Determine the [X, Y] coordinate at the center of the cell enclosing the given text.  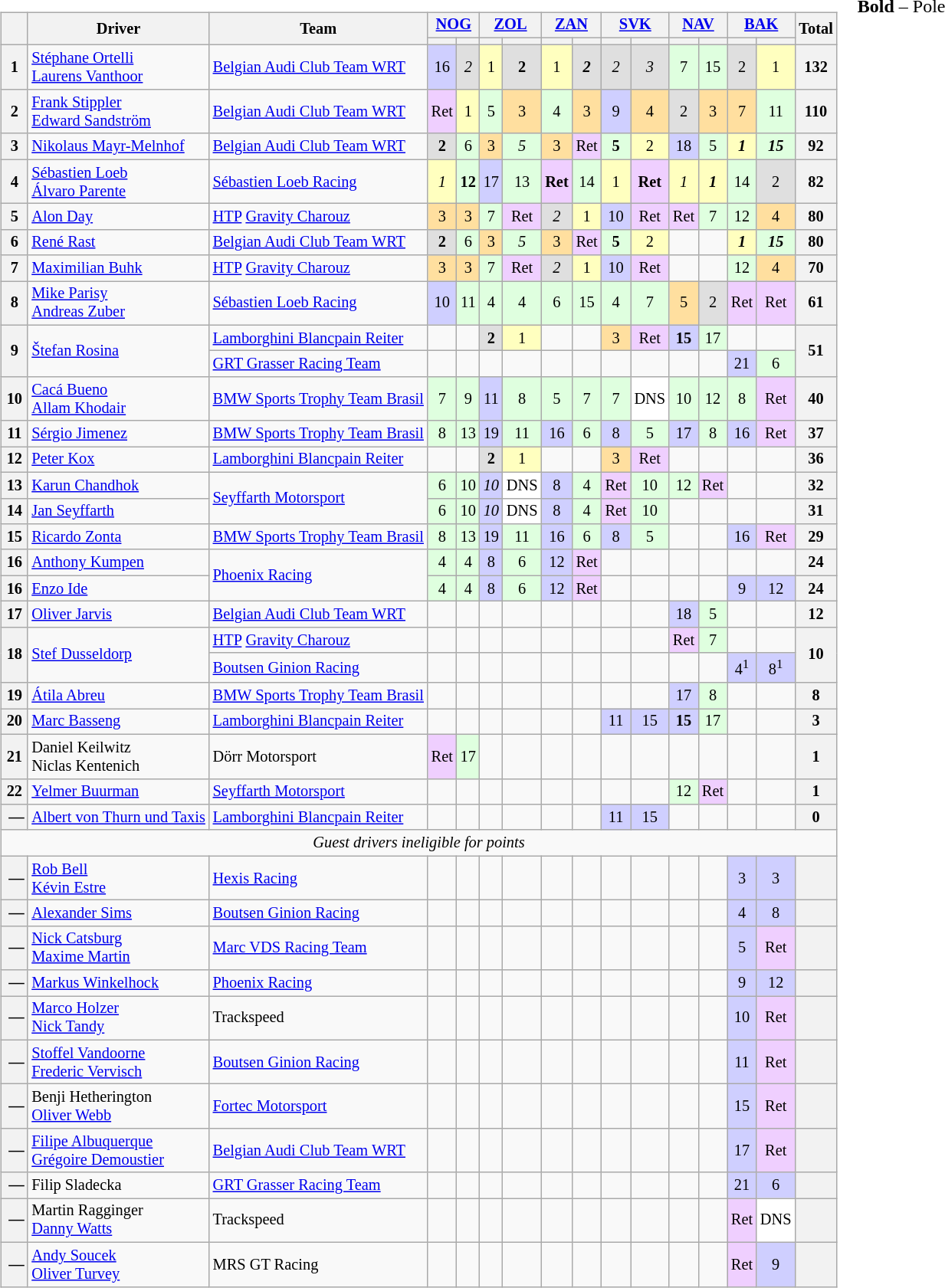
Karun Chandhok [118, 485]
Ricardo Zonta [118, 537]
Hexis Racing [319, 878]
Oliver Jarvis [118, 615]
Yelmer Buurman [118, 791]
Anthony Kumpen [118, 562]
92 [815, 146]
Filip Sladecka [118, 1185]
Albert von Thurn und Taxis [118, 818]
Peter Kox [118, 460]
81 [776, 668]
Daniel Keilwitz Niclas Kentenich [118, 756]
Nick Catsburg Maxime Martin [118, 948]
Mike Parisy Andreas Zuber [118, 303]
Andy Soucek Oliver Turvey [118, 1265]
Cacá Bueno Allam Khodair [118, 399]
Total [815, 29]
Marco Holzer Nick Tandy [118, 1018]
MRS GT Racing [319, 1265]
Stéphane Ortelli Laurens Vanthoor [118, 67]
22 [14, 791]
Marc Basseng [118, 722]
0 [815, 818]
Štefan Rosina [118, 351]
Martin Ragginger Danny Watts [118, 1221]
Sébastien Loeb Álvaro Parente [118, 182]
ZAN [571, 25]
NOG [454, 25]
70 [815, 268]
Jan Seyffarth [118, 511]
ZOL [510, 25]
40 [815, 399]
20 [14, 722]
Alon Day [118, 217]
Átila Abreu [118, 696]
Fortec Motorsport [319, 1106]
29 [815, 537]
Maximilian Buhk [118, 268]
NAV [698, 25]
Guest drivers ineligible for points [418, 843]
Filipe Albuquerque Grégoire Demoustier [118, 1151]
31 [815, 511]
Marc VDS Racing Team [319, 948]
51 [815, 351]
Enzo Ide [118, 588]
Nikolaus Mayr-Melnhof [118, 146]
132 [815, 67]
82 [815, 182]
Frank Stippler Edward Sandström [118, 112]
41 [742, 668]
110 [815, 112]
Alexander Sims [118, 913]
René Rast [118, 242]
SVK [635, 25]
Sérgio Jimenez [118, 434]
Benji Hetherington Oliver Webb [118, 1106]
Team [319, 29]
Rob Bell Kévin Estre [118, 878]
Markus Winkelhock [118, 983]
32 [815, 485]
Dörr Motorsport [319, 756]
37 [815, 434]
Stoffel Vandoorne Frederic Vervisch [118, 1062]
Driver [118, 29]
BAK [761, 25]
Stef Dusseldorp [118, 654]
61 [815, 303]
36 [815, 460]
